Detect which cell encompasses the target text, then output its (x, y) center coordinate. 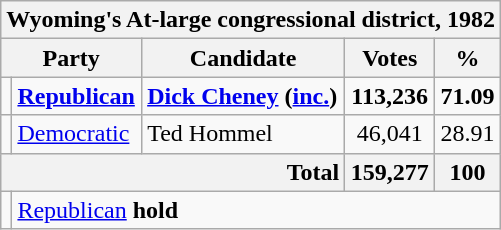
Party (72, 58)
28.91 (468, 134)
Votes (390, 58)
113,236 (390, 96)
% (468, 58)
46,041 (390, 134)
Total (173, 172)
Ted Hommel (244, 134)
100 (468, 172)
Candidate (244, 58)
Republican hold (256, 210)
Dick Cheney (inc.) (244, 96)
Republican (77, 96)
71.09 (468, 96)
Wyoming's At-large congressional district, 1982 (251, 20)
159,277 (390, 172)
Democratic (77, 134)
